Find where the given text appears and provide that cell's center as [X, Y] coordinate. 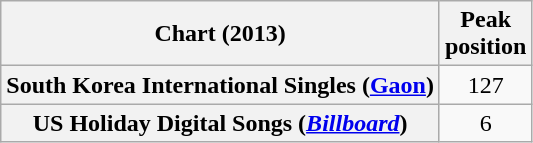
US Holiday Digital Songs (Billboard) [220, 123]
6 [485, 123]
Chart (2013) [220, 34]
South Korea International Singles (Gaon) [220, 85]
Peakposition [485, 34]
127 [485, 85]
